Pinpoint the cell where the given text exists, returning its [x, y] midpoint coordinate. 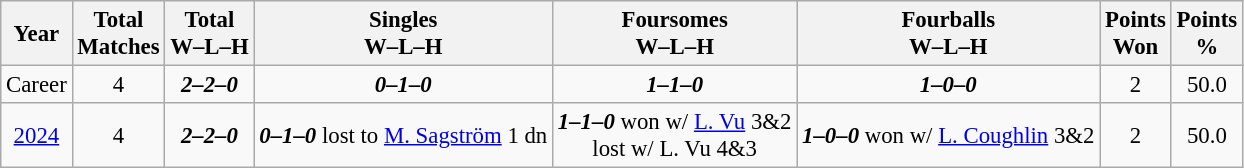
2024 [36, 136]
1–0–0 [948, 85]
1–0–0 won w/ L. Coughlin 3&2 [948, 136]
FoursomesW–L–H [675, 34]
0–1–0 [404, 85]
1–1–0 won w/ L. Vu 3&2lost w/ L. Vu 4&3 [675, 136]
Points% [1206, 34]
PointsWon [1136, 34]
FourballsW–L–H [948, 34]
0–1–0 lost to M. Sagström 1 dn [404, 136]
SinglesW–L–H [404, 34]
TotalMatches [118, 34]
Career [36, 85]
Year [36, 34]
1–1–0 [675, 85]
TotalW–L–H [210, 34]
